Provide the (X, Y) coordinate of the cell's center where the given text is located.  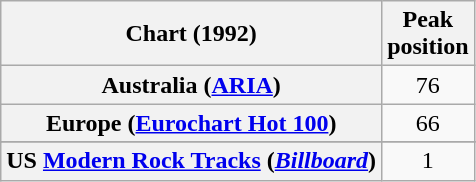
66 (428, 123)
Europe (Eurochart Hot 100) (192, 123)
US Modern Rock Tracks (Billboard) (192, 161)
Australia (ARIA) (192, 85)
76 (428, 85)
1 (428, 161)
Peakposition (428, 34)
Chart (1992) (192, 34)
